Find where the given text appears and provide that cell's center as [x, y] coordinate. 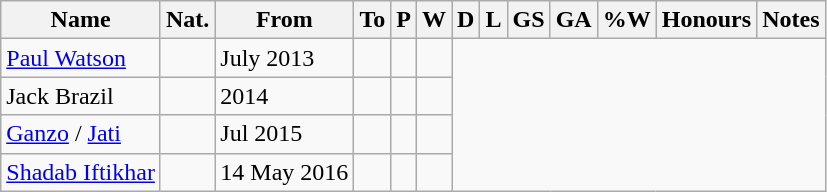
Jack Brazil [81, 96]
Jul 2015 [284, 134]
D [466, 20]
%W [626, 20]
To [372, 20]
L [494, 20]
GS [528, 20]
Notes [791, 20]
Paul Watson [81, 58]
GA [574, 20]
Nat. [187, 20]
W [434, 20]
Name [81, 20]
14 May 2016 [284, 172]
July 2013 [284, 58]
Honours [706, 20]
P [404, 20]
Ganzo / Jati [81, 134]
Shadab Iftikhar [81, 172]
2014 [284, 96]
From [284, 20]
